Return [X, Y] of the center of cell containing provided text 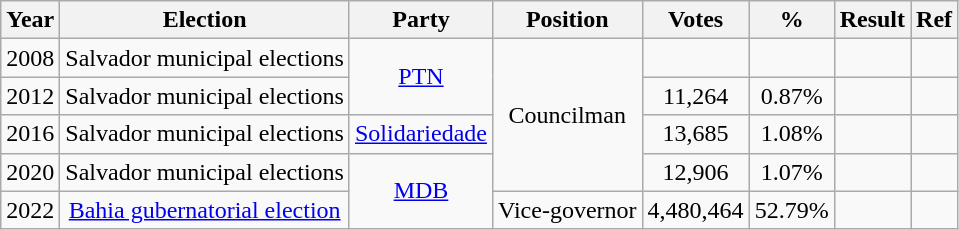
0.87% [792, 96]
2012 [30, 96]
Result [872, 20]
Councilman [567, 115]
Year [30, 20]
Solidariedade [420, 134]
Party [420, 20]
2022 [30, 210]
2016 [30, 134]
MDB [420, 191]
2008 [30, 58]
4,480,464 [696, 210]
13,685 [696, 134]
2020 [30, 172]
1.08% [792, 134]
Election [205, 20]
Vice-governor [567, 210]
Position [567, 20]
52.79% [792, 210]
1.07% [792, 172]
11,264 [696, 96]
PTN [420, 77]
% [792, 20]
12,906 [696, 172]
Bahia gubernatorial election [205, 210]
Ref [934, 20]
Votes [696, 20]
